For the text-containing cell, return its midpoint in (X, Y) coordinate format. 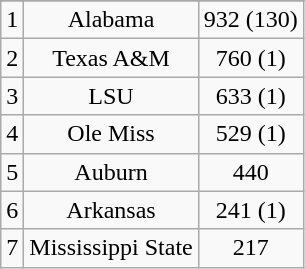
Texas A&M (111, 58)
760 (1) (250, 58)
Mississippi State (111, 248)
LSU (111, 96)
Auburn (111, 172)
6 (12, 210)
217 (250, 248)
1 (12, 20)
241 (1) (250, 210)
2 (12, 58)
932 (130) (250, 20)
Arkansas (111, 210)
529 (1) (250, 134)
4 (12, 134)
5 (12, 172)
633 (1) (250, 96)
Ole Miss (111, 134)
7 (12, 248)
Alabama (111, 20)
440 (250, 172)
3 (12, 96)
